Find where the given text appears and provide that cell's center as (x, y) coordinate. 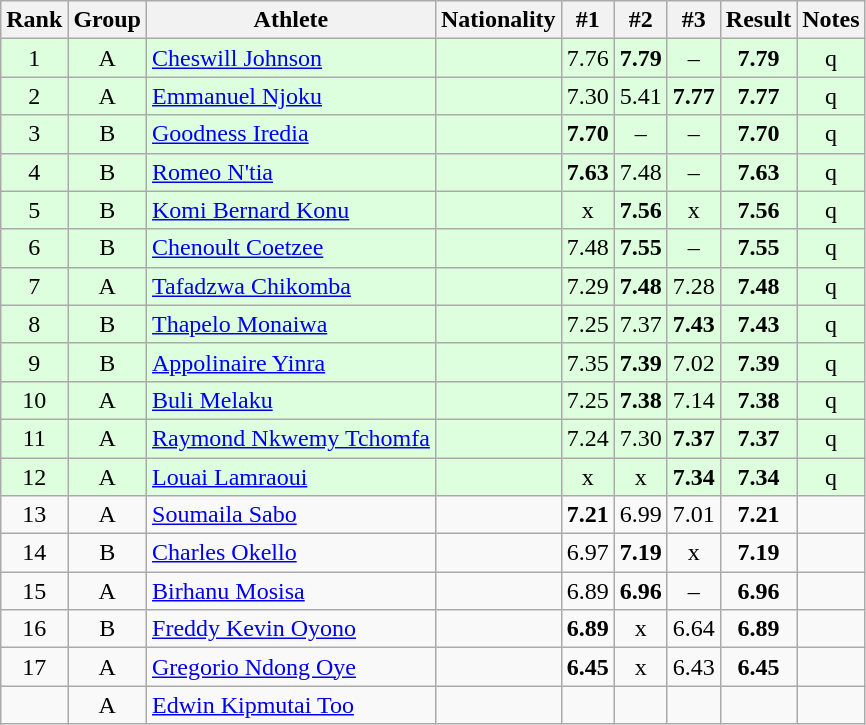
10 (34, 400)
5.41 (640, 96)
7.76 (588, 58)
Tafadzwa Chikomba (292, 286)
#2 (640, 20)
7 (34, 286)
#1 (588, 20)
7.01 (694, 515)
6.43 (694, 667)
Emmanuel Njoku (292, 96)
6 (34, 248)
1 (34, 58)
Nationality (498, 20)
Komi Bernard Konu (292, 210)
14 (34, 553)
Birhanu Mosisa (292, 591)
6.97 (588, 553)
7.29 (588, 286)
13 (34, 515)
8 (34, 324)
12 (34, 477)
Rank (34, 20)
6.64 (694, 629)
5 (34, 210)
Goodness Iredia (292, 134)
7.14 (694, 400)
Louai Lamraoui (292, 477)
7.24 (588, 438)
9 (34, 362)
Gregorio Ndong Oye (292, 667)
Raymond Nkwemy Tchomfa (292, 438)
Athlete (292, 20)
Group (108, 20)
Edwin Kipmutai Too (292, 705)
4 (34, 172)
Appolinaire Yinra (292, 362)
Buli Melaku (292, 400)
7.35 (588, 362)
Notes (831, 20)
11 (34, 438)
Romeo N'tia (292, 172)
Thapelo Monaiwa (292, 324)
#3 (694, 20)
Soumaila Sabo (292, 515)
7.02 (694, 362)
15 (34, 591)
Charles Okello (292, 553)
Freddy Kevin Oyono (292, 629)
Chenoult Coetzee (292, 248)
6.99 (640, 515)
17 (34, 667)
2 (34, 96)
Result (758, 20)
16 (34, 629)
7.28 (694, 286)
3 (34, 134)
Cheswill Johnson (292, 58)
